Pinpoint the cell where the given text exists, returning its [X, Y] midpoint coordinate. 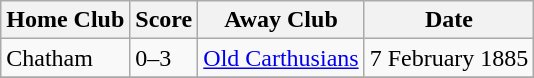
Score [164, 20]
0–3 [164, 58]
7 February 1885 [449, 58]
Chatham [66, 58]
Date [449, 20]
Old Carthusians [281, 58]
Home Club [66, 20]
Away Club [281, 20]
